Locate the cell with the specified text and output its [X, Y] center coordinate. 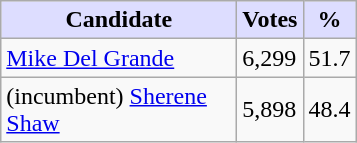
Mike Del Grande [119, 58]
Votes [270, 20]
Candidate [119, 20]
6,299 [270, 58]
(incumbent) Sherene Shaw [119, 110]
5,898 [270, 110]
48.4 [330, 110]
% [330, 20]
51.7 [330, 58]
